Scan for the cell matching the given text and deliver its (x, y) coordinate at center. 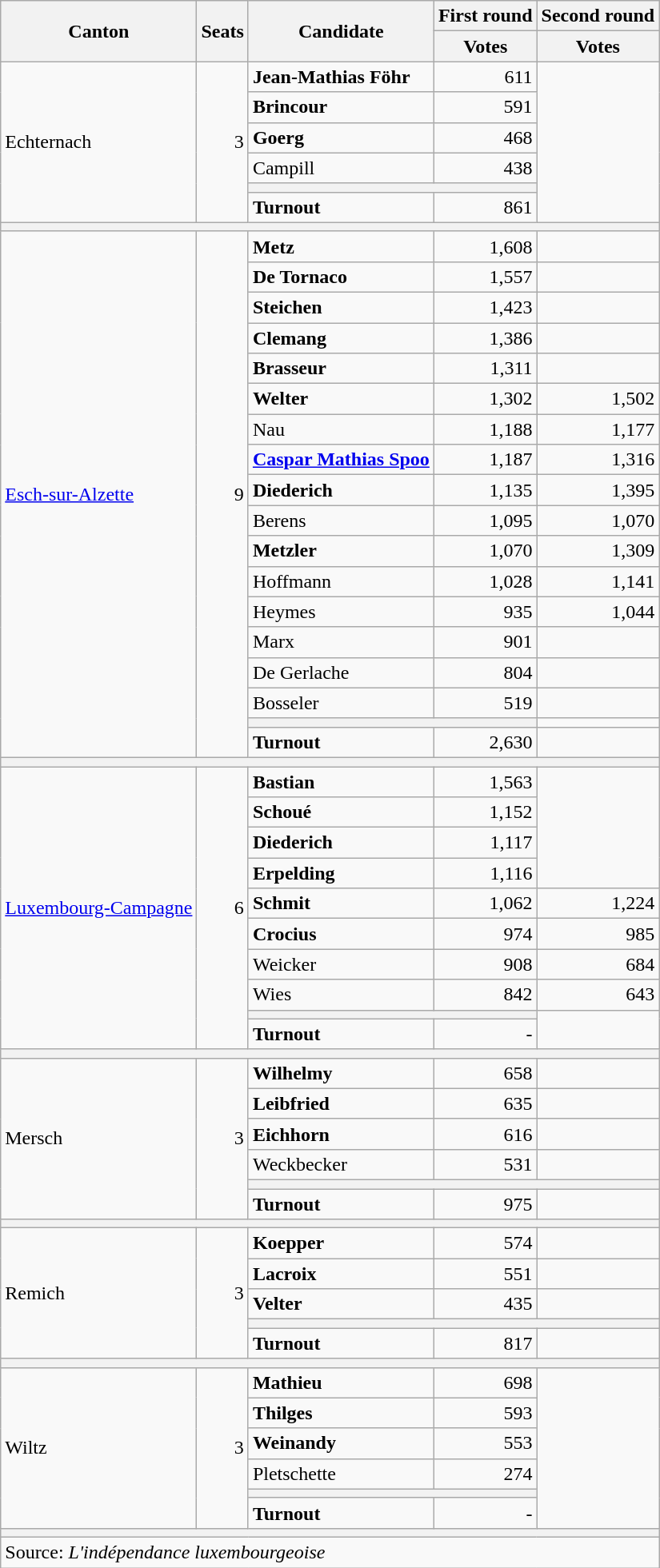
Mersch (99, 1139)
438 (485, 168)
Metz (341, 246)
First round (485, 16)
Weckbecker (341, 1164)
1,395 (598, 490)
Weinandy (341, 1443)
1,152 (485, 812)
Esch-sur-Alzette (99, 494)
Second round (598, 16)
1,302 (485, 399)
1,141 (598, 581)
Weicker (341, 964)
Mathieu (341, 1382)
1,135 (485, 490)
616 (485, 1134)
908 (485, 964)
Wies (341, 995)
Thilges (341, 1413)
1,044 (598, 612)
Eichhorn (341, 1134)
Brasseur (341, 369)
553 (485, 1443)
1,423 (485, 307)
658 (485, 1073)
Steichen (341, 307)
842 (485, 995)
1,062 (485, 904)
519 (485, 703)
1,309 (598, 551)
Canton (99, 31)
Berens (341, 521)
Schoué (341, 812)
1,316 (598, 460)
Hoffmann (341, 581)
435 (485, 1304)
Metzler (341, 551)
901 (485, 642)
De Tornaco (341, 277)
Leibfried (341, 1103)
Remich (99, 1294)
Schmit (341, 904)
Welter (341, 399)
1,608 (485, 246)
574 (485, 1243)
Lacroix (341, 1274)
1,188 (485, 429)
Goerg (341, 138)
635 (485, 1103)
9 (222, 494)
1,557 (485, 277)
551 (485, 1274)
974 (485, 934)
De Gerlache (341, 672)
Erpelding (341, 873)
1,386 (485, 338)
975 (485, 1203)
817 (485, 1343)
Caspar Mathias Spoo (341, 460)
Clemang (341, 338)
Source: L'indépendance luxembourgeoise (330, 1552)
2,630 (485, 742)
Bastian (341, 781)
1,187 (485, 460)
Wilhelmy (341, 1073)
804 (485, 672)
Marx (341, 642)
1,502 (598, 399)
1,177 (598, 429)
1,311 (485, 369)
698 (485, 1382)
Echternach (99, 142)
6 (222, 908)
861 (485, 207)
Seats (222, 31)
1,224 (598, 904)
611 (485, 77)
Jean-Mathias Föhr (341, 77)
Bosseler (341, 703)
274 (485, 1474)
Wiltz (99, 1447)
591 (485, 107)
1,028 (485, 581)
Nau (341, 429)
1,563 (485, 781)
Luxembourg-Campagne (99, 908)
Crocius (341, 934)
985 (598, 934)
1,116 (485, 873)
Pletschette (341, 1474)
684 (598, 964)
593 (485, 1413)
643 (598, 995)
Koepper (341, 1243)
Brincour (341, 107)
1,117 (485, 843)
Candidate (341, 31)
935 (485, 612)
Campill (341, 168)
Velter (341, 1304)
468 (485, 138)
Heymes (341, 612)
1,095 (485, 521)
531 (485, 1164)
